Locate the cell with the specified text and output its (x, y) center coordinate. 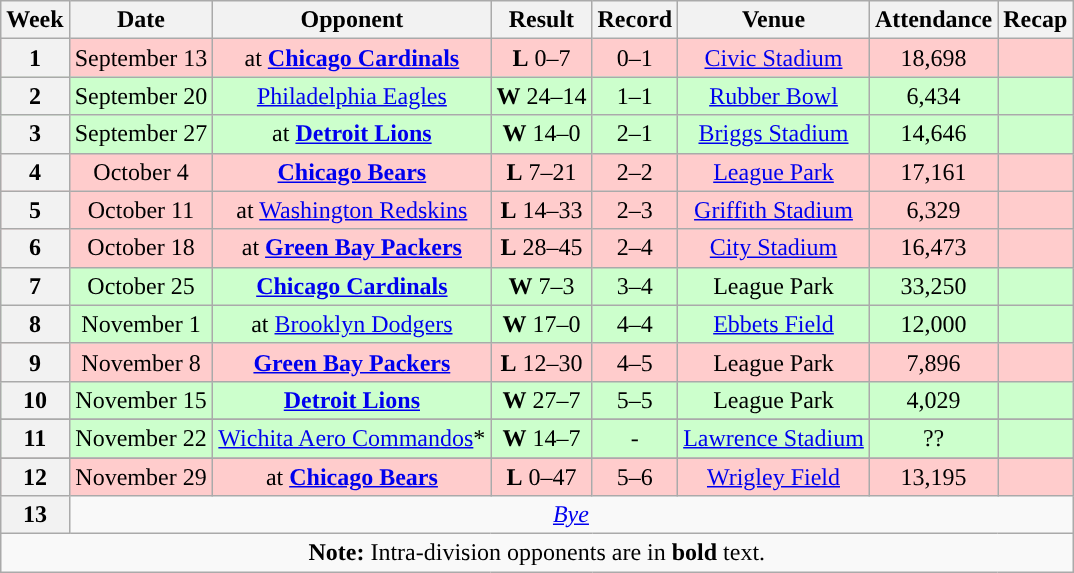
at Detroit Lions (352, 134)
Briggs Stadium (774, 134)
5 (35, 210)
L 12–30 (542, 362)
3–4 (635, 286)
Opponent (352, 20)
Note: Intra-division opponents are in bold text. (537, 553)
1–1 (635, 96)
at Chicago Bears (352, 477)
W 17–0 (542, 324)
4–4 (635, 324)
7,896 (933, 362)
9 (35, 362)
?? (933, 438)
13 (35, 515)
Green Bay Packers (352, 362)
2–1 (635, 134)
1 (35, 58)
W 14–7 (542, 438)
Wrigley Field (774, 477)
W 24–14 (542, 96)
Week (35, 20)
L 28–45 (542, 248)
October 18 (141, 248)
Civic Stadium (774, 58)
12,000 (933, 324)
at Washington Redskins (352, 210)
2 (35, 96)
Venue (774, 20)
November 1 (141, 324)
W 7–3 (542, 286)
City Stadium (774, 248)
Attendance (933, 20)
8 (35, 324)
2–2 (635, 172)
October 4 (141, 172)
Ebbets Field (774, 324)
4 (35, 172)
11 (35, 438)
at Brooklyn Dodgers (352, 324)
October 11 (141, 210)
6,434 (933, 96)
Recap (1036, 20)
Chicago Bears (352, 172)
10 (35, 400)
12 (35, 477)
4,029 (933, 400)
Lawrence Stadium (774, 438)
November 29 (141, 477)
L 7–21 (542, 172)
September 20 (141, 96)
November 15 (141, 400)
W 27–7 (542, 400)
L 0–7 (542, 58)
L 14–33 (542, 210)
2–3 (635, 210)
33,250 (933, 286)
L 0–47 (542, 477)
- (635, 438)
Detroit Lions (352, 400)
18,698 (933, 58)
Wichita Aero Commandos* (352, 438)
2–4 (635, 248)
Philadelphia Eagles (352, 96)
November 8 (141, 362)
Griffith Stadium (774, 210)
Chicago Cardinals (352, 286)
5–6 (635, 477)
0–1 (635, 58)
13,195 (933, 477)
Bye (571, 515)
14,646 (933, 134)
Result (542, 20)
at Green Bay Packers (352, 248)
September 13 (141, 58)
at Chicago Cardinals (352, 58)
16,473 (933, 248)
W 14–0 (542, 134)
17,161 (933, 172)
3 (35, 134)
Record (635, 20)
4–5 (635, 362)
Rubber Bowl (774, 96)
September 27 (141, 134)
5–5 (635, 400)
Date (141, 20)
October 25 (141, 286)
7 (35, 286)
6,329 (933, 210)
November 22 (141, 438)
6 (35, 248)
